Search for the cell housing the specified text and yield its [X, Y] center coordinate. 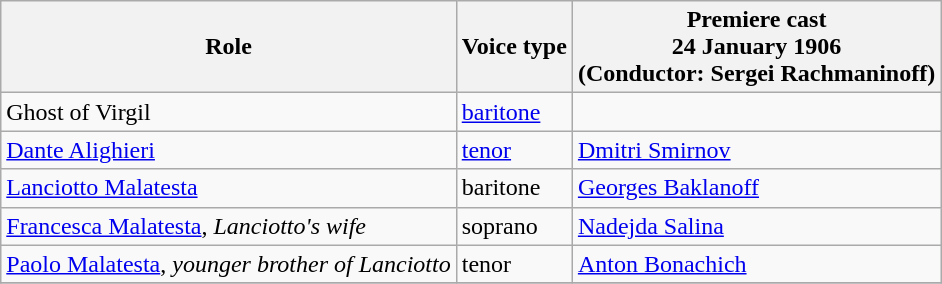
Voice type [514, 47]
Role [228, 47]
Francesca Malatesta, Lanciotto's wife [228, 226]
Lanciotto Malatesta [228, 188]
Georges Baklanoff [756, 188]
Nadejda Salina [756, 226]
Dante Alighieri [228, 150]
Dmitri Smirnov [756, 150]
Ghost of Virgil [228, 112]
soprano [514, 226]
Paolo Malatesta, younger brother of Lanciotto [228, 264]
Anton Bonachich [756, 264]
Premiere cast24 January 1906 (Conductor: Sergei Rachmaninoff) [756, 47]
